Determine the [x, y] coordinate at the center of the cell enclosing the given text.  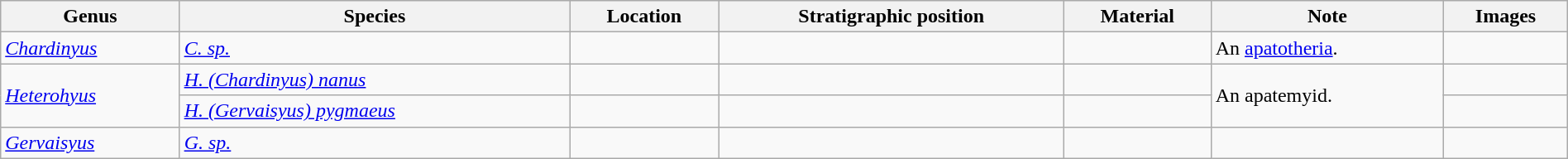
H. (Gervaisyus) pygmaeus [375, 111]
H. (Chardinyus) nanus [375, 79]
Images [1506, 17]
Chardinyus [90, 48]
Gervaisyus [90, 142]
Genus [90, 17]
An apatotheria. [1327, 48]
An apatemyid. [1327, 95]
C. sp. [375, 48]
Stratigraphic position [892, 17]
Location [644, 17]
G. sp. [375, 142]
Material [1137, 17]
Heterohyus [90, 95]
Note [1327, 17]
Species [375, 17]
